Identify which cell holds the provided text, then report its (X, Y) central coordinate. 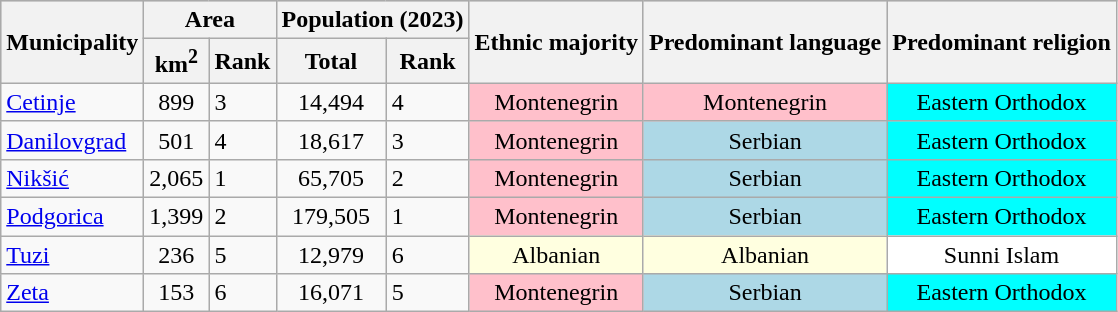
65,705 (331, 178)
14,494 (331, 102)
Total (331, 62)
Sunni Islam (1002, 255)
501 (176, 140)
Danilovgrad (72, 140)
153 (176, 293)
Ethnic majority (556, 42)
2,065 (176, 178)
Podgorica (72, 217)
km2 (176, 62)
Nikšić (72, 178)
179,505 (331, 217)
899 (176, 102)
Population (2023) (372, 20)
12,979 (331, 255)
Tuzi (72, 255)
18,617 (331, 140)
Area (210, 20)
Predominant language (764, 42)
16,071 (331, 293)
236 (176, 255)
Zeta (72, 293)
Municipality (72, 42)
Cetinje (72, 102)
1,399 (176, 217)
Predominant religion (1002, 42)
